Output the [X, Y] coordinate of the center of the cell containing the given text.  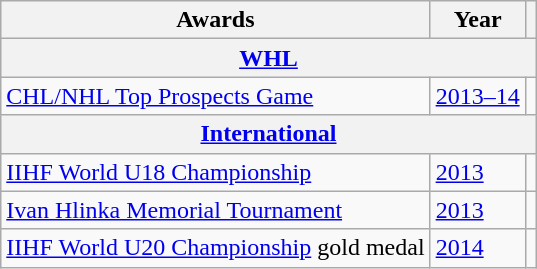
WHL [268, 58]
Ivan Hlinka Memorial Tournament [216, 210]
Awards [216, 20]
2014 [478, 248]
Year [478, 20]
IIHF World U18 Championship [216, 172]
International [268, 134]
2013–14 [478, 96]
IIHF World U20 Championship gold medal [216, 248]
CHL/NHL Top Prospects Game [216, 96]
